Provide the [x, y] coordinate of the cell's center where the given text is located.  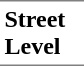
Street Level [42, 33]
